Return [X, Y] of the center of cell containing provided text 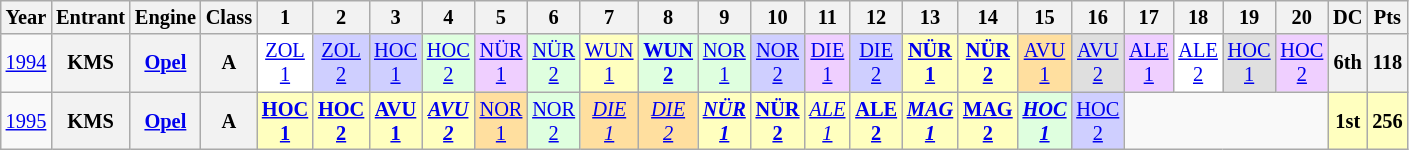
9 [724, 17]
4 [448, 17]
12 [876, 17]
18 [1198, 17]
WUN1 [609, 63]
7 [609, 17]
8 [668, 17]
20 [1302, 17]
1995 [26, 121]
10 [778, 17]
6 [554, 17]
17 [1148, 17]
118 [1387, 63]
1994 [26, 63]
ZOL2 [341, 63]
Year [26, 17]
16 [1098, 17]
15 [1045, 17]
3 [396, 17]
5 [502, 17]
Class [229, 17]
19 [1250, 17]
11 [827, 17]
1st [1348, 121]
Entrant [90, 17]
DC [1348, 17]
2 [341, 17]
MAG2 [988, 121]
ZOL1 [285, 63]
13 [930, 17]
Engine [166, 17]
Pts [1387, 17]
6th [1348, 63]
WUN2 [668, 63]
MAG1 [930, 121]
14 [988, 17]
1 [285, 17]
256 [1387, 121]
